Locate the cell with the specified text and output its (x, y) center coordinate. 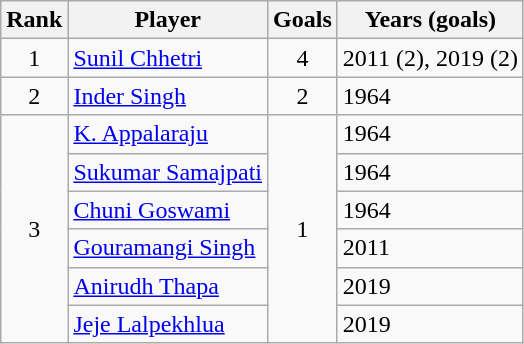
Sukumar Samajpati (168, 172)
3 (34, 229)
Rank (34, 20)
2011 (2), 2019 (2) (430, 58)
Years (goals) (430, 20)
Jeje Lalpekhlua (168, 324)
Inder Singh (168, 96)
Goals (303, 20)
Player (168, 20)
Chuni Goswami (168, 210)
4 (303, 58)
Gouramangi Singh (168, 248)
K. Appalaraju (168, 134)
Anirudh Thapa (168, 286)
2011 (430, 248)
Sunil Chhetri (168, 58)
